Provide the (x, y) coordinate of the cell's center where the given text is located.  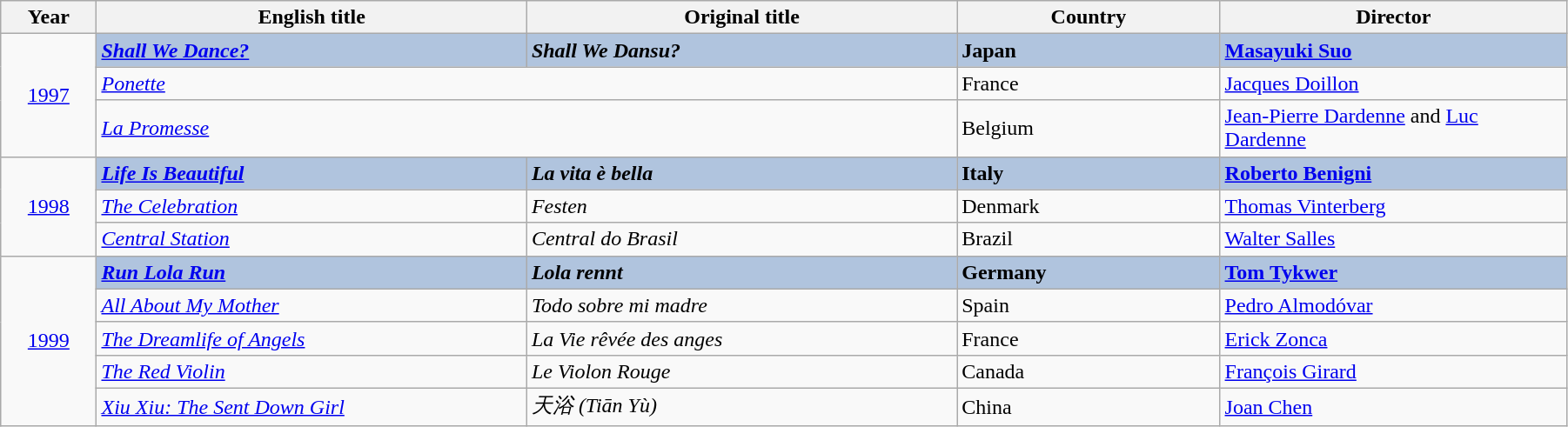
Masayuki Suo (1393, 50)
The Dreamlife of Angels (312, 338)
Brazil (1089, 239)
Belgium (1089, 129)
Spain (1089, 305)
Year (49, 17)
Thomas Vinterberg (1393, 206)
Italy (1089, 173)
Shall We Dance? (312, 50)
Director (1393, 17)
1998 (49, 206)
The Celebration (312, 206)
Central do Brasil (741, 239)
Country (1089, 17)
Le Violon Rouge (741, 371)
La vita è bella (741, 173)
Lola rennt (741, 272)
Original title (741, 17)
François Girard (1393, 371)
Pedro Almodóvar (1393, 305)
Erick Zonca (1393, 338)
Walter Salles (1393, 239)
La Promesse (527, 129)
Life Is Beautiful (312, 173)
La Vie rêvée des anges (741, 338)
Shall We Dansu? (741, 50)
1997 (49, 96)
Todo sobre mi madre (741, 305)
Jacques Doillon (1393, 83)
Tom Tykwer (1393, 272)
天浴 (Tiān Yù) (741, 407)
Canada (1089, 371)
Denmark (1089, 206)
Roberto Benigni (1393, 173)
Xiu Xiu: The Sent Down Girl (312, 407)
The Red Violin (312, 371)
Run Lola Run (312, 272)
Ponette (527, 83)
1999 (49, 341)
Joan Chen (1393, 407)
Festen (741, 206)
Japan (1089, 50)
English title (312, 17)
Germany (1089, 272)
Jean-Pierre Dardenne and Luc Dardenne (1393, 129)
Central Station (312, 239)
All About My Mother (312, 305)
China (1089, 407)
